Return the [x, y] coordinate for the center point of the cell that contains the specified text.  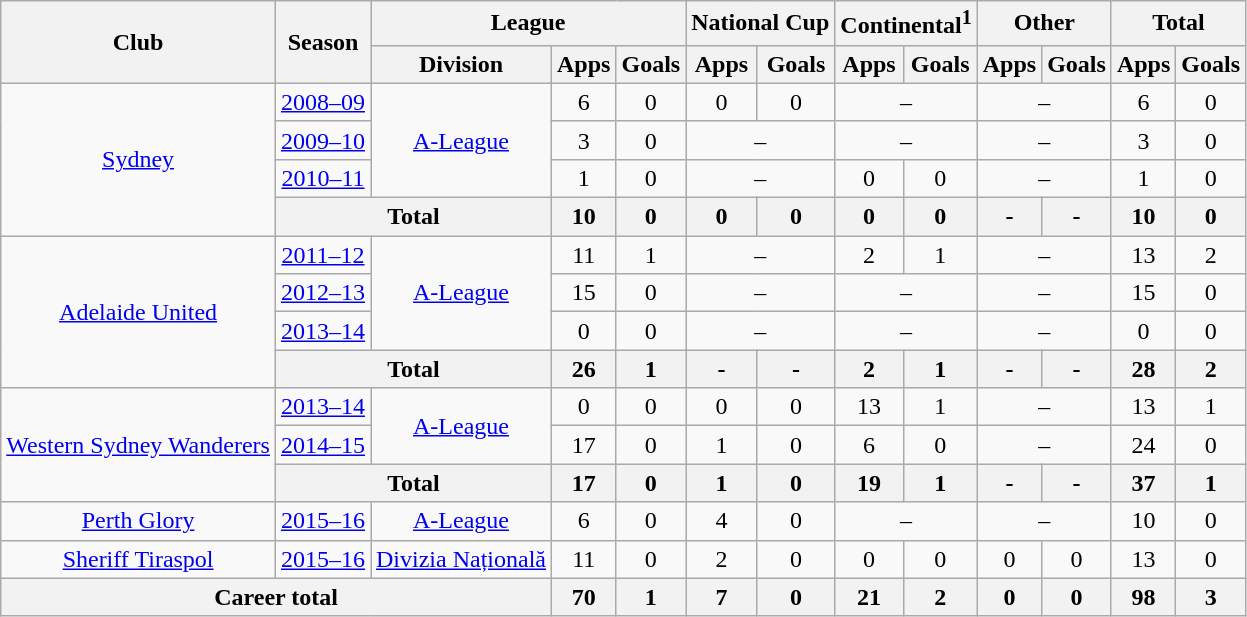
2014–15 [322, 445]
2011–12 [322, 255]
24 [1143, 445]
2008–09 [322, 102]
Division [460, 64]
Western Sydney Wanderers [138, 445]
37 [1143, 483]
Divizia Națională [460, 559]
National Cup [760, 24]
28 [1143, 369]
Sydney [138, 159]
Continental1 [906, 24]
Club [138, 42]
2010–11 [322, 178]
4 [722, 521]
Season [322, 42]
2012–13 [322, 293]
Adelaide United [138, 312]
League [528, 24]
Sheriff Tiraspol [138, 559]
19 [869, 483]
70 [584, 597]
Other [1044, 24]
21 [869, 597]
2009–10 [322, 140]
Perth Glory [138, 521]
Career total [276, 597]
98 [1143, 597]
26 [584, 369]
7 [722, 597]
